Detect which cell encompasses the target text, then output its [x, y] center coordinate. 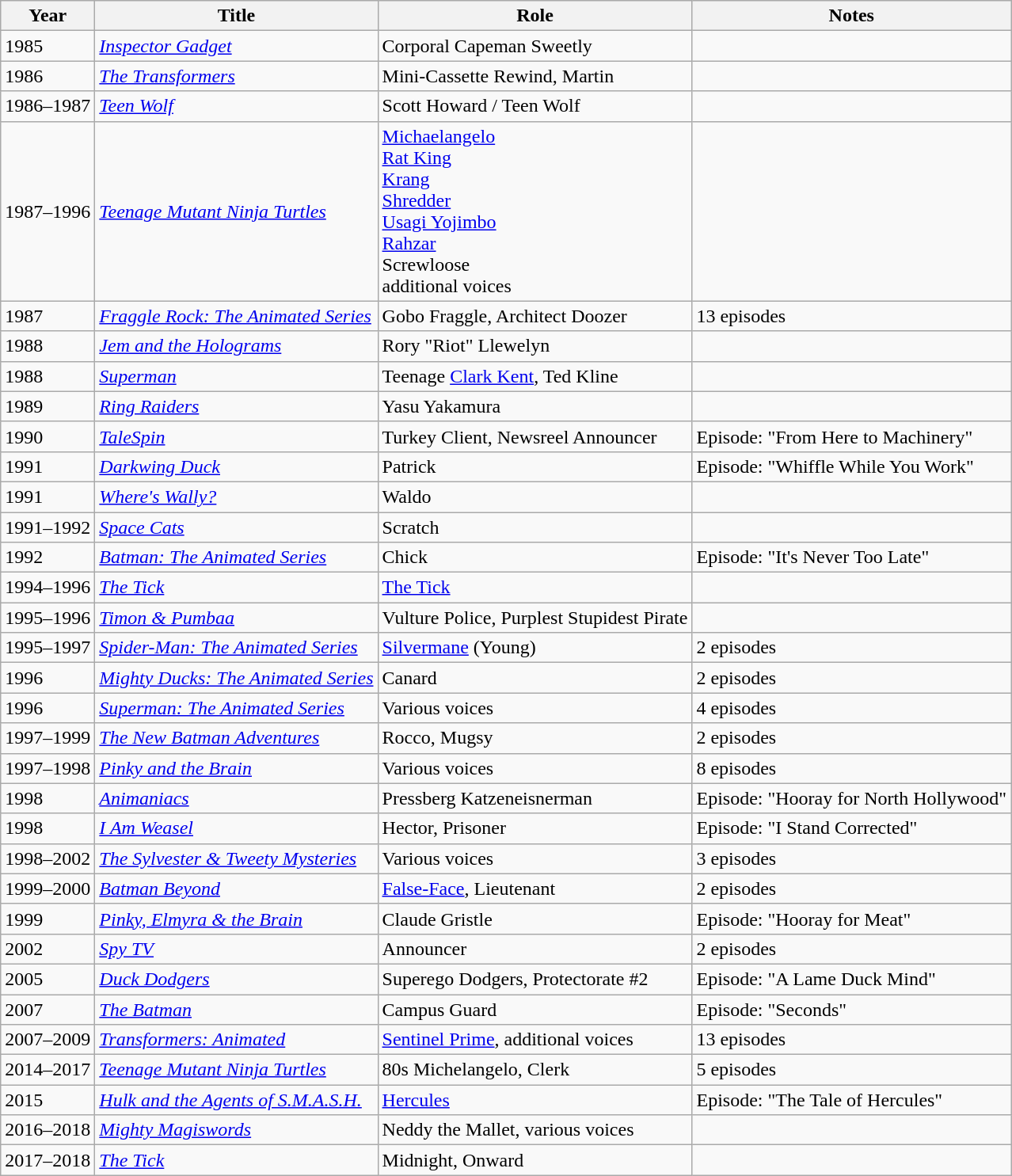
Darkwing Duck [236, 466]
Pinky, Elmyra & the Brain [236, 919]
Episode: "Hooray for North Hollywood" [852, 798]
Teen Wolf [236, 106]
1986 [48, 76]
Neddy the Mallet, various voices [535, 1130]
Midnight, Onward [535, 1160]
2016–2018 [48, 1130]
Patrick [535, 466]
Announcer [535, 949]
Episode: "The Tale of Hercules" [852, 1100]
Where's Wally? [236, 497]
Superego Dodgers, Protectorate #2 [535, 979]
Episode: "Whiffle While You Work" [852, 466]
1986–1987 [48, 106]
Campus Guard [535, 1010]
2017–2018 [48, 1160]
Animaniacs [236, 798]
Scratch [535, 527]
Transformers: Animated [236, 1040]
2005 [48, 979]
Corporal Capeman Sweetly [535, 46]
Scott Howard / Teen Wolf [535, 106]
Chick [535, 558]
1992 [48, 558]
The Transformers [236, 76]
1990 [48, 436]
Year [48, 16]
TaleSpin [236, 436]
Hector, Prisoner [535, 828]
1998–2002 [48, 858]
Episode: "I Stand Corrected" [852, 828]
Hercules [535, 1100]
Teenage Clark Kent, Ted Kline [535, 376]
8 episodes [852, 768]
2007–2009 [48, 1040]
1997–1998 [48, 768]
Batman: The Animated Series [236, 558]
1995–1997 [48, 648]
Claude Gristle [535, 919]
Mini-Cassette Rewind, Martin [535, 76]
Fraggle Rock: The Animated Series [236, 316]
MichaelangeloRat KingKrangShredderUsagi YojimboRahzarScrewlooseadditional voices [535, 211]
2014–2017 [48, 1070]
Sentinel Prime, additional voices [535, 1040]
Rocco, Mugsy [535, 738]
Role [535, 16]
1989 [48, 406]
Inspector Gadget [236, 46]
Spider-Man: The Animated Series [236, 648]
Pressberg Katzeneisnerman [535, 798]
1994–1996 [48, 588]
Pinky and the Brain [236, 768]
Mighty Ducks: The Animated Series [236, 678]
Yasu Yakamura [535, 406]
1999–2000 [48, 889]
The New Batman Adventures [236, 738]
The Sylvester & Tweety Mysteries [236, 858]
5 episodes [852, 1070]
2007 [48, 1010]
I Am Weasel [236, 828]
1987–1996 [48, 211]
Spy TV [236, 949]
Superman: The Animated Series [236, 708]
3 episodes [852, 858]
1997–1999 [48, 738]
Gobo Fraggle, Architect Doozer [535, 316]
1999 [48, 919]
Mighty Magiswords [236, 1130]
False-Face, Lieutenant [535, 889]
The Batman [236, 1010]
1985 [48, 46]
Ring Raiders [236, 406]
2002 [48, 949]
Jem and the Holograms [236, 346]
Rory "Riot" Llewelyn [535, 346]
Waldo [535, 497]
Episode: "From Here to Machinery" [852, 436]
1987 [48, 316]
Duck Dodgers [236, 979]
80s Michelangelo, Clerk [535, 1070]
Superman [236, 376]
Silvermane (Young) [535, 648]
Episode: "Seconds" [852, 1010]
Vulture Police, Purplest Stupidest Pirate [535, 618]
Notes [852, 16]
Space Cats [236, 527]
Batman Beyond [236, 889]
4 episodes [852, 708]
1995–1996 [48, 618]
Title [236, 16]
Hulk and the Agents of S.M.A.S.H. [236, 1100]
1991–1992 [48, 527]
Canard [535, 678]
2015 [48, 1100]
Timon & Pumbaa [236, 618]
Episode: "Hooray for Meat" [852, 919]
Turkey Client, Newsreel Announcer [535, 436]
Episode: "It's Never Too Late" [852, 558]
Episode: "A Lame Duck Mind" [852, 979]
